Capture the cell that displays the provided text and extract its [X, Y] central coordinate. 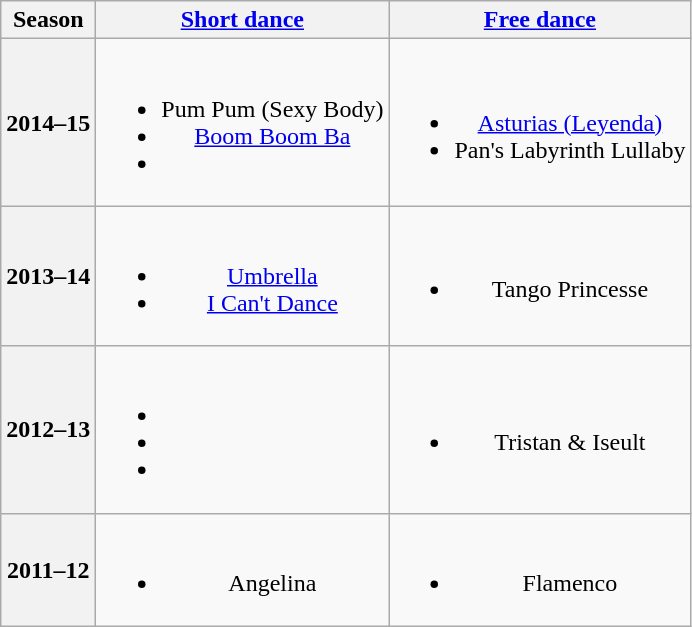
Angelina [242, 570]
Season [48, 20]
Pum Pum (Sexy Body) Boom Boom Ba [242, 122]
2013–14 [48, 276]
Asturias (Leyenda) Pan's Labyrinth Lullaby [540, 122]
Short dance [242, 20]
Flamenco [540, 570]
Tango Princesse [540, 276]
Umbrella I Can't Dance [242, 276]
2012–13 [48, 430]
Free dance [540, 20]
Tristan & Iseult [540, 430]
2014–15 [48, 122]
2011–12 [48, 570]
